Extract the [X, Y] coordinate from the center of the cell holding the provided text.  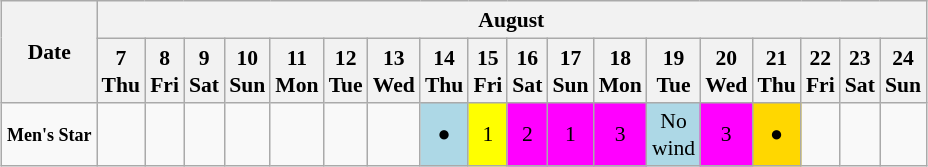
15Fri [488, 70]
12Tue [346, 70]
8Fri [164, 70]
Men's Star [50, 134]
16Sat [527, 70]
18Mon [620, 70]
23Sat [860, 70]
August [512, 20]
Date [50, 52]
10Sun [247, 70]
9Sat [204, 70]
Nowind [674, 134]
7Thu [122, 70]
22Fri [820, 70]
21Thu [776, 70]
20Wed [726, 70]
2 [527, 134]
11Mon [296, 70]
24Sun [903, 70]
19Tue [674, 70]
13Wed [394, 70]
14Thu [444, 70]
17Sun [570, 70]
